Detect which cell encompasses the target text, then output its [x, y] center coordinate. 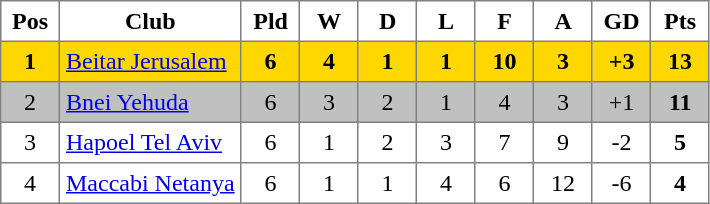
Club [150, 21]
L [446, 21]
5 [680, 142]
Hapoel Tel Aviv [150, 142]
Pts [680, 21]
+3 [621, 61]
9 [563, 142]
11 [680, 102]
Maccabi Netanya [150, 183]
7 [504, 142]
-2 [621, 142]
+1 [621, 102]
-6 [621, 183]
Bnei Yehuda [150, 102]
13 [680, 61]
D [387, 21]
GD [621, 21]
10 [504, 61]
Beitar Jerusalem [150, 61]
12 [563, 183]
Pld [270, 21]
F [504, 21]
W [329, 21]
Pos [30, 21]
A [563, 21]
